Locate the cell with the specified text and output its (X, Y) center coordinate. 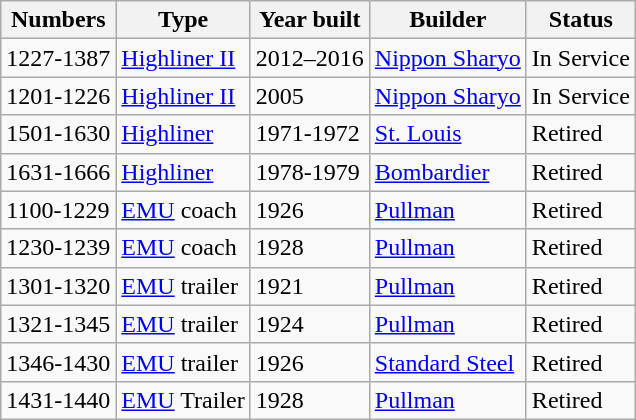
Standard Steel (448, 362)
1978-1979 (310, 172)
1100-1229 (58, 210)
Builder (448, 20)
1921 (310, 286)
1631-1666 (58, 172)
Numbers (58, 20)
1501-1630 (58, 134)
1346-1430 (58, 362)
1924 (310, 324)
1301-1320 (58, 286)
1431-1440 (58, 400)
St. Louis (448, 134)
Bombardier (448, 172)
EMU Trailer (183, 400)
Type (183, 20)
1321-1345 (58, 324)
1230-1239 (58, 248)
Year built (310, 20)
1201-1226 (58, 96)
2005 (310, 96)
1227-1387 (58, 58)
1971-1972 (310, 134)
2012–2016 (310, 58)
Status (580, 20)
